For the text-containing cell, return its midpoint in [X, Y] coordinate format. 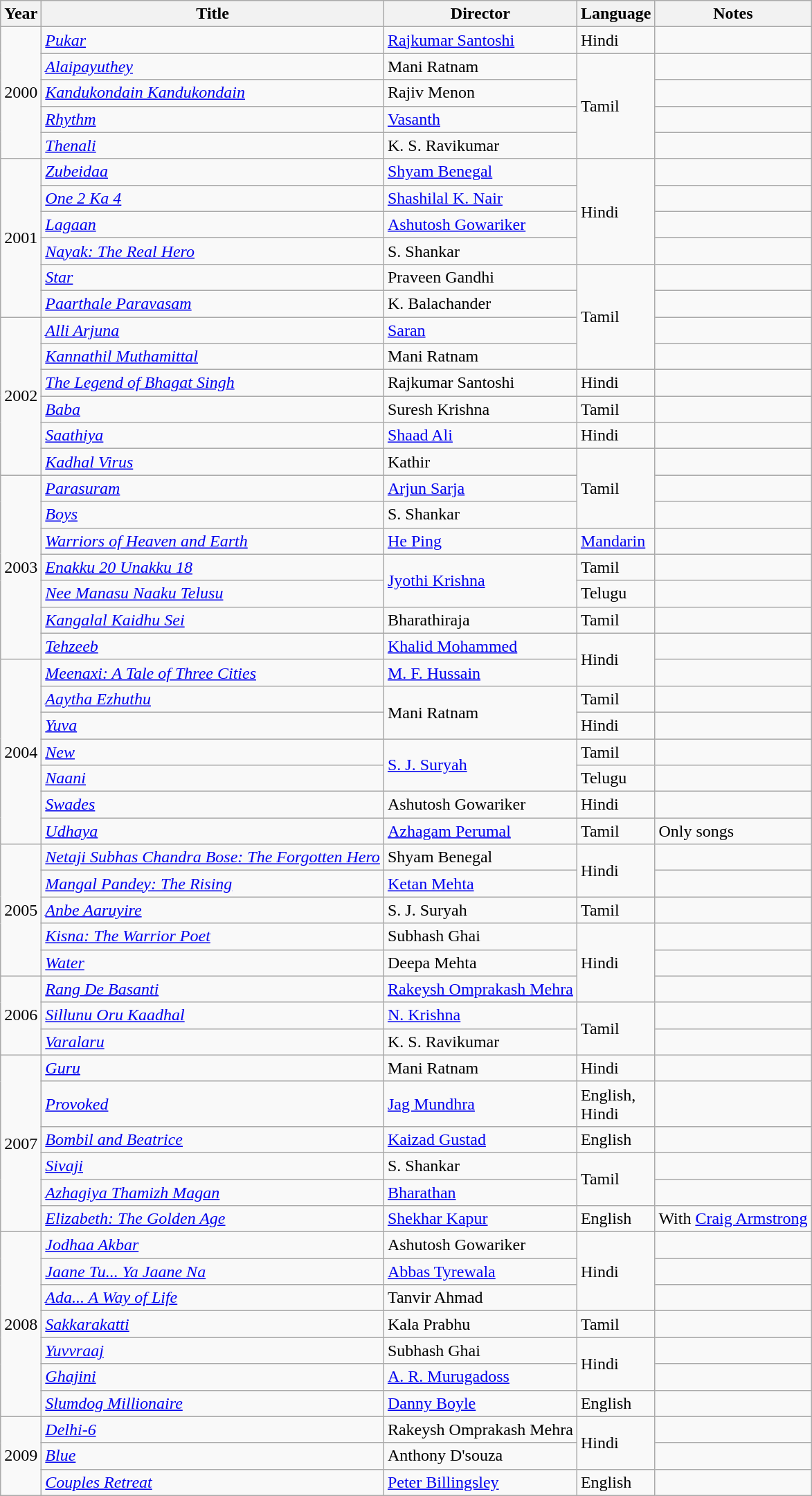
Mangal Pandey: The Rising [213, 884]
Paarthale Paravasam [213, 303]
Udhaya [213, 831]
Rang De Basanti [213, 989]
Saathiya [213, 436]
Kadhal Virus [213, 462]
Kandukondain Kandukondain [213, 93]
Language [615, 14]
Title [213, 14]
Nee Manasu Naaku Telusu [213, 594]
Tanvir Ahmad [480, 1298]
Tehzeeb [213, 646]
English,Hindi [615, 1104]
Deepa Mehta [480, 963]
Kannathil Muthamittal [213, 357]
Peter Billingsley [480, 1482]
Baba [213, 409]
2005 [21, 910]
Danny Boyle [480, 1403]
With Craig Armstrong [733, 1219]
Only songs [733, 831]
N. Krishna [480, 1015]
Shekhar Kapur [480, 1219]
Delhi-6 [213, 1430]
Alaipayuthey [213, 66]
Couples Retreat [213, 1482]
2007 [21, 1143]
2001 [21, 238]
Anthony D'souza [480, 1456]
Ketan Mehta [480, 884]
Yuvvraaj [213, 1351]
Pukar [213, 40]
2003 [21, 567]
Alli Arjuna [213, 330]
Suresh Krishna [480, 409]
Kisna: The Warrior Poet [213, 936]
2009 [21, 1456]
Blue [213, 1456]
Ghajini [213, 1377]
Year [21, 14]
Director [480, 14]
Aaytha Ezhuthu [213, 699]
Sakkarakatti [213, 1324]
2002 [21, 396]
Kathir [480, 462]
Azhagam Perumal [480, 831]
Guru [213, 1068]
Kaizad Gustad [480, 1139]
Rhythm [213, 119]
Zubeidaa [213, 172]
2004 [21, 751]
Varalaru [213, 1042]
Warriors of Heaven and Earth [213, 541]
Jodhaa Akbar [213, 1245]
Shaad Ali [480, 436]
A. R. Murugadoss [480, 1377]
The Legend of Bhagat Singh [213, 383]
Anbe Aaruyire [213, 910]
Netaji Subhas Chandra Bose: The Forgotten Hero [213, 857]
Naani [213, 778]
Parasuram [213, 488]
Kala Prabhu [480, 1324]
Elizabeth: The Golden Age [213, 1219]
Vasanth [480, 119]
Star [213, 277]
Jaane Tu... Ya Jaane Na [213, 1272]
Ada... A Way of Life [213, 1298]
Rajiv Menon [480, 93]
Water [213, 963]
Abbas Tyrewala [480, 1272]
Jyothi Krishna [480, 580]
Nayak: The Real Hero [213, 251]
Meenaxi: A Tale of Three Cities [213, 673]
M. F. Hussain [480, 673]
Sivaji [213, 1166]
Praveen Gandhi [480, 277]
Bombil and Beatrice [213, 1139]
Khalid Mohammed [480, 646]
Saran [480, 330]
Mandarin [615, 541]
New [213, 751]
Lagaan [213, 224]
Swades [213, 805]
K. Balachander [480, 303]
Boys [213, 515]
Bharathan [480, 1192]
Notes [733, 14]
Azhagiya Thamizh Magan [213, 1192]
Arjun Sarja [480, 488]
Thenali [213, 145]
2008 [21, 1324]
Enakku 20 Unakku 18 [213, 567]
2000 [21, 93]
Bharathiraja [480, 620]
Yuva [213, 725]
Provoked [213, 1104]
Sillunu Oru Kaadhal [213, 1015]
Jag Mundhra [480, 1104]
2006 [21, 1015]
Shashilal K. Nair [480, 198]
One 2 Ka 4 [213, 198]
Slumdog Millionaire [213, 1403]
Kangalal Kaidhu Sei [213, 620]
He Ping [480, 541]
